Return (X, Y) of the center of cell containing provided text 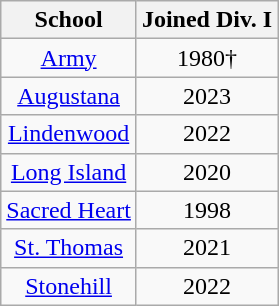
Stonehill (69, 286)
Sacred Heart (69, 210)
2023 (206, 96)
Joined Div. I (206, 20)
1998 (206, 210)
2020 (206, 172)
Lindenwood (69, 134)
2021 (206, 248)
St. Thomas (69, 248)
Augustana (69, 96)
School (69, 20)
Long Island (69, 172)
1980† (206, 58)
Army (69, 58)
